Provide the (X, Y) coordinate of the cell's center where the given text is located.  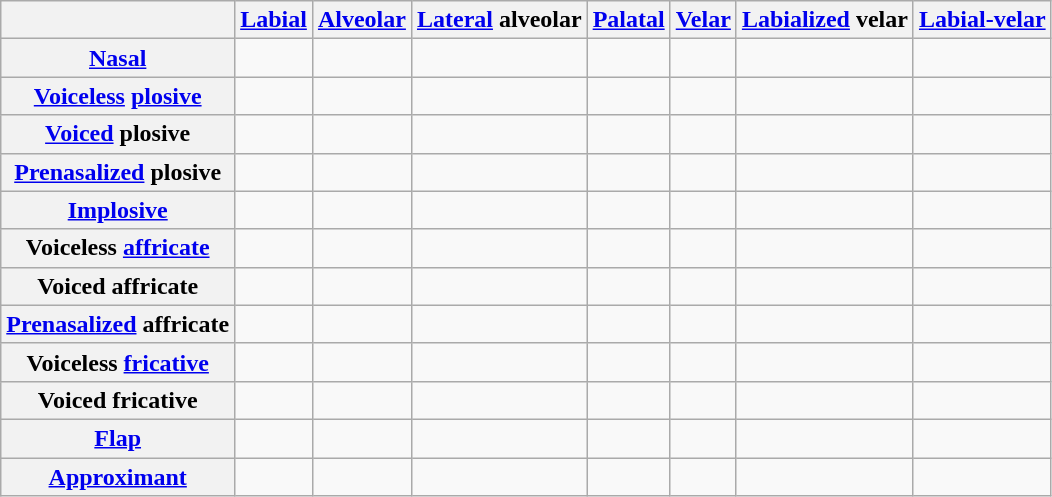
Labial-velar (982, 20)
Flap (118, 438)
Alveolar (362, 20)
Prenasalized affricate (118, 324)
Velar (703, 20)
Palatal (628, 20)
Voiced fricative (118, 400)
Voiceless fricative (118, 362)
Voiceless plosive (118, 96)
Voiced affricate (118, 286)
Nasal (118, 58)
Lateral alveolar (499, 20)
Labial (274, 20)
Voiced plosive (118, 134)
Prenasalized plosive (118, 172)
Approximant (118, 477)
Voiceless affricate (118, 248)
Implosive (118, 210)
Labialized velar (824, 20)
